Detect which cell encompasses the target text, then output its (x, y) center coordinate. 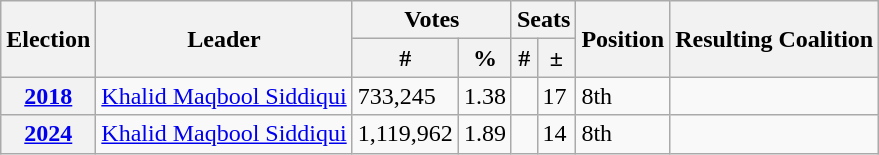
Seats (543, 20)
17 (556, 96)
14 (556, 134)
Leader (224, 39)
2018 (48, 96)
2024 (48, 134)
1.89 (484, 134)
± (556, 58)
1.38 (484, 96)
Votes (432, 20)
1,119,962 (405, 134)
733,245 (405, 96)
Position (623, 39)
Election (48, 39)
Resulting Coalition (774, 39)
% (484, 58)
